Determine the [x, y] coordinate at the center of the cell enclosing the given text.  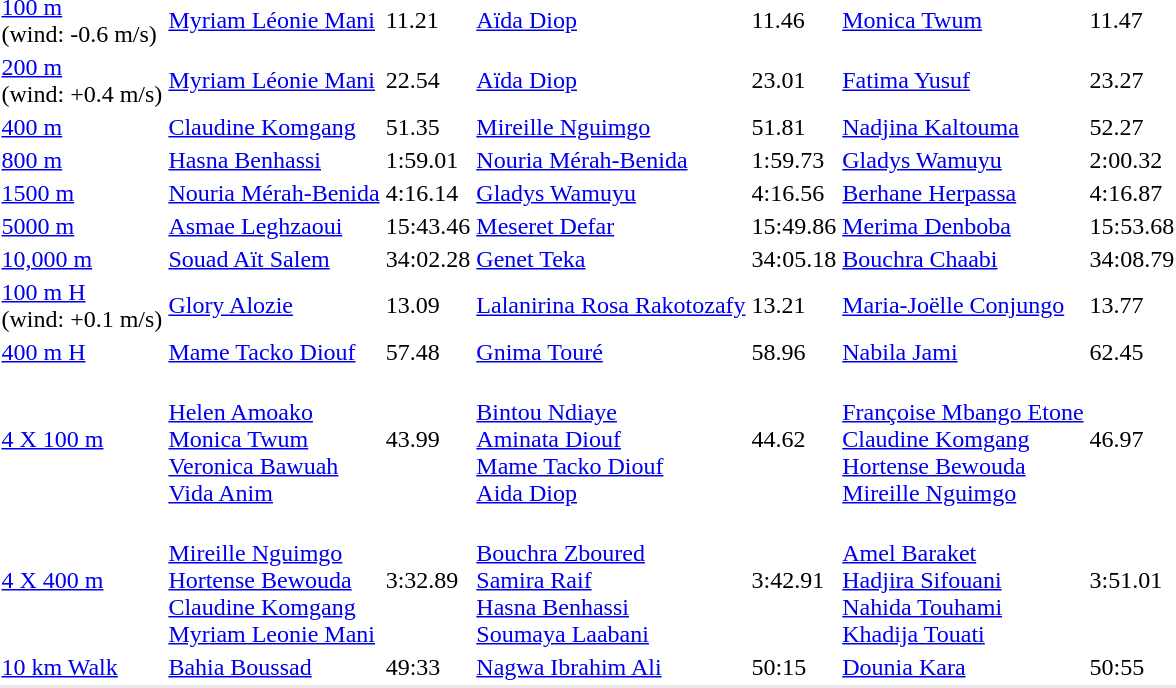
22.54 [428, 80]
57.48 [428, 352]
Lalanirina Rosa Rakotozafy [611, 306]
15:53.68 [1132, 226]
1:59.73 [794, 160]
Mireille NguimgoHortense BewoudaClaudine KomgangMyriam Leonie Mani [274, 580]
23.27 [1132, 80]
2:00.32 [1132, 160]
Nabila Jami [963, 352]
Bahia Boussad [274, 667]
Nagwa Ibrahim Ali [611, 667]
4:16.87 [1132, 193]
10 km Walk [82, 667]
1500 m [82, 193]
Nadjina Kaltouma [963, 127]
4 X 100 m [82, 439]
50:15 [794, 667]
1:59.01 [428, 160]
15:43.46 [428, 226]
Asmae Leghzaoui [274, 226]
3:51.01 [1132, 580]
Bouchra Chaabi [963, 259]
Helen AmoakoMonica TwumVeronica BawuahVida Anim [274, 439]
400 m H [82, 352]
Berhane Herpassa [963, 193]
51.81 [794, 127]
Amel BaraketHadjira SifouaniNahida TouhamiKhadija Touati [963, 580]
62.45 [1132, 352]
Meseret Defar [611, 226]
Dounia Kara [963, 667]
Myriam Léonie Mani [274, 80]
Françoise Mbango EtoneClaudine KomgangHortense BewoudaMireille Nguimgo [963, 439]
Merima Denboba [963, 226]
4 X 400 m [82, 580]
Glory Alozie [274, 306]
13.77 [1132, 306]
Maria-Joëlle Conjungo [963, 306]
15:49.86 [794, 226]
Bintou NdiayeAminata DioufMame Tacko DioufAida Diop [611, 439]
Mame Tacko Diouf [274, 352]
400 m [82, 127]
Claudine Komgang [274, 127]
Gnima Touré [611, 352]
5000 m [82, 226]
800 m [82, 160]
46.97 [1132, 439]
44.62 [794, 439]
Genet Teka [611, 259]
Bouchra ZbouredSamira RaifHasna BenhassiSoumaya Laabani [611, 580]
52.27 [1132, 127]
3:32.89 [428, 580]
4:16.56 [794, 193]
200 m(wind: +0.4 m/s) [82, 80]
Mireille Nguimgo [611, 127]
34:08.79 [1132, 259]
Fatima Yusuf [963, 80]
50:55 [1132, 667]
Souad Aït Salem [274, 259]
13.09 [428, 306]
58.96 [794, 352]
3:42.91 [794, 580]
100 m H(wind: +0.1 m/s) [82, 306]
13.21 [794, 306]
34:02.28 [428, 259]
43.99 [428, 439]
34:05.18 [794, 259]
23.01 [794, 80]
4:16.14 [428, 193]
Hasna Benhassi [274, 160]
10,000 m [82, 259]
49:33 [428, 667]
51.35 [428, 127]
Aïda Diop [611, 80]
